Determine the (X, Y) coordinate at the center of the cell enclosing the given text.  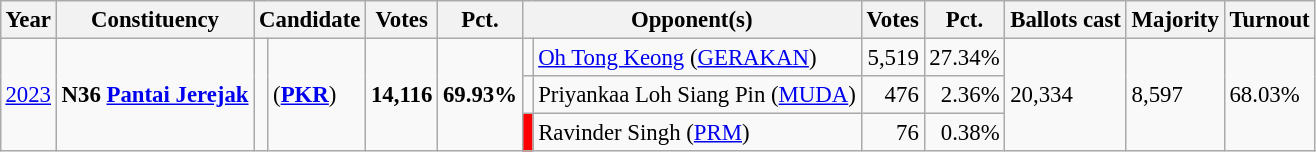
Majority (1175, 20)
Year (28, 20)
69.93% (480, 94)
5,519 (892, 57)
Turnout (1270, 20)
8,597 (1175, 94)
68.03% (1270, 94)
76 (892, 133)
Candidate (310, 20)
Constituency (154, 20)
476 (892, 95)
Ballots cast (1066, 20)
Opponent(s) (692, 20)
2023 (28, 94)
20,334 (1066, 94)
Priyankaa Loh Siang Pin (MUDA) (697, 95)
2.36% (964, 95)
(PKR) (317, 94)
Oh Tong Keong (GERAKAN) (697, 57)
14,116 (402, 94)
27.34% (964, 57)
N36 Pantai Jerejak (154, 94)
0.38% (964, 133)
Ravinder Singh (PRM) (697, 133)
